From the cell containing the given text, extract its center point as (X, Y) coordinate. 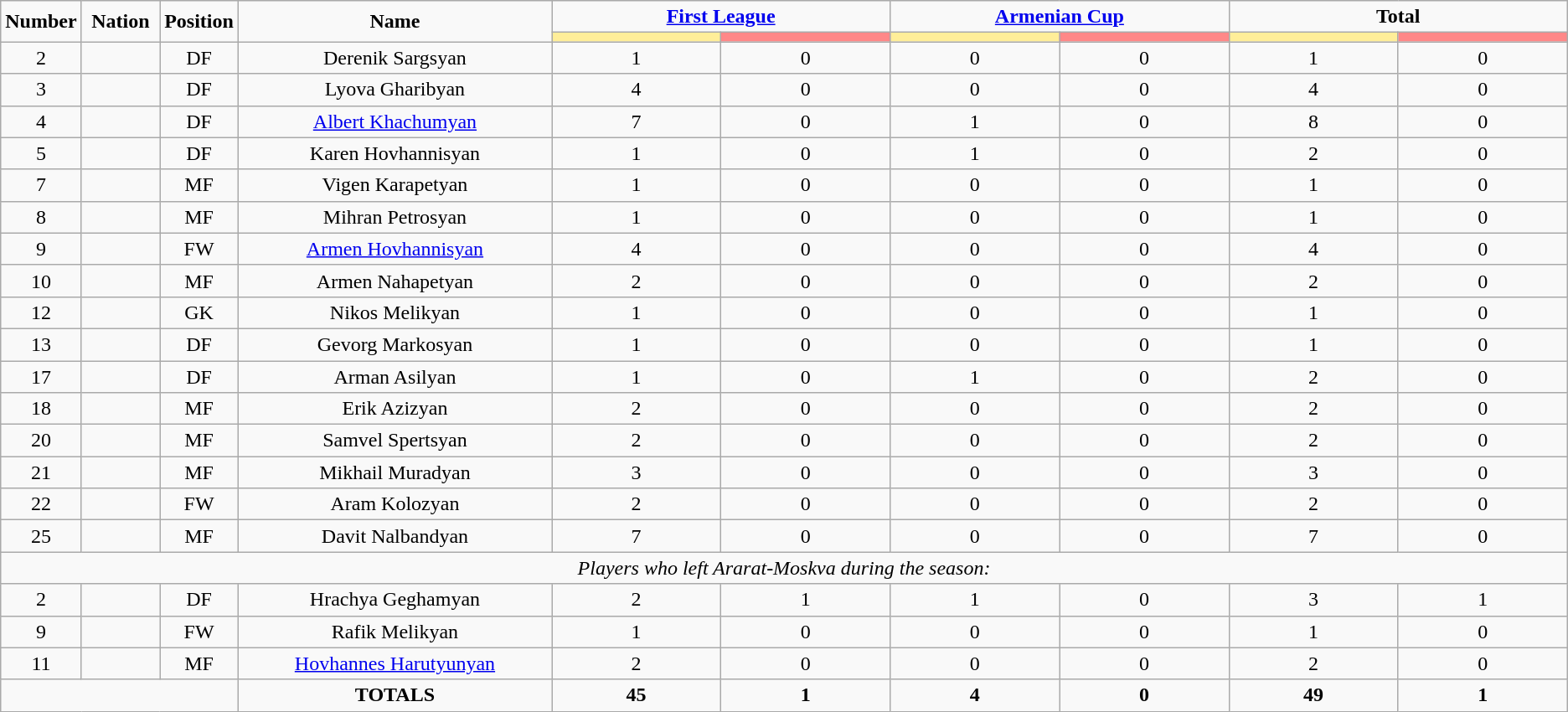
Derenik Sargsyan (395, 58)
Nation (121, 22)
TOTALS (395, 695)
5 (41, 153)
Nikos Melikyan (395, 312)
25 (41, 536)
Davit Nalbandyan (395, 536)
Vigen Karapetyan (395, 185)
Position (199, 22)
Number (41, 22)
Rafik Melikyan (395, 632)
Gevorg Markosyan (395, 344)
Hrachya Geghamyan (395, 600)
Lyova Gharibyan (395, 90)
21 (41, 472)
Armenian Cup (1060, 17)
Mikhail Muradyan (395, 472)
17 (41, 376)
First League (720, 17)
Albert Khachumyan (395, 121)
Mihran Petrosyan (395, 217)
Samvel Spertsyan (395, 441)
Players who left Ararat-Moskva during the season: (784, 568)
Armen Hovhannisyan (395, 249)
49 (1313, 695)
10 (41, 281)
Name (395, 22)
12 (41, 312)
Aram Kolozyan (395, 504)
45 (636, 695)
GK (199, 312)
13 (41, 344)
20 (41, 441)
Arman Asilyan (395, 376)
22 (41, 504)
Karen Hovhannisyan (395, 153)
Total (1398, 17)
18 (41, 409)
11 (41, 663)
Erik Azizyan (395, 409)
Hovhannes Harutyunyan (395, 663)
Armen Nahapetyan (395, 281)
